Return (x, y) of the center of cell containing provided text 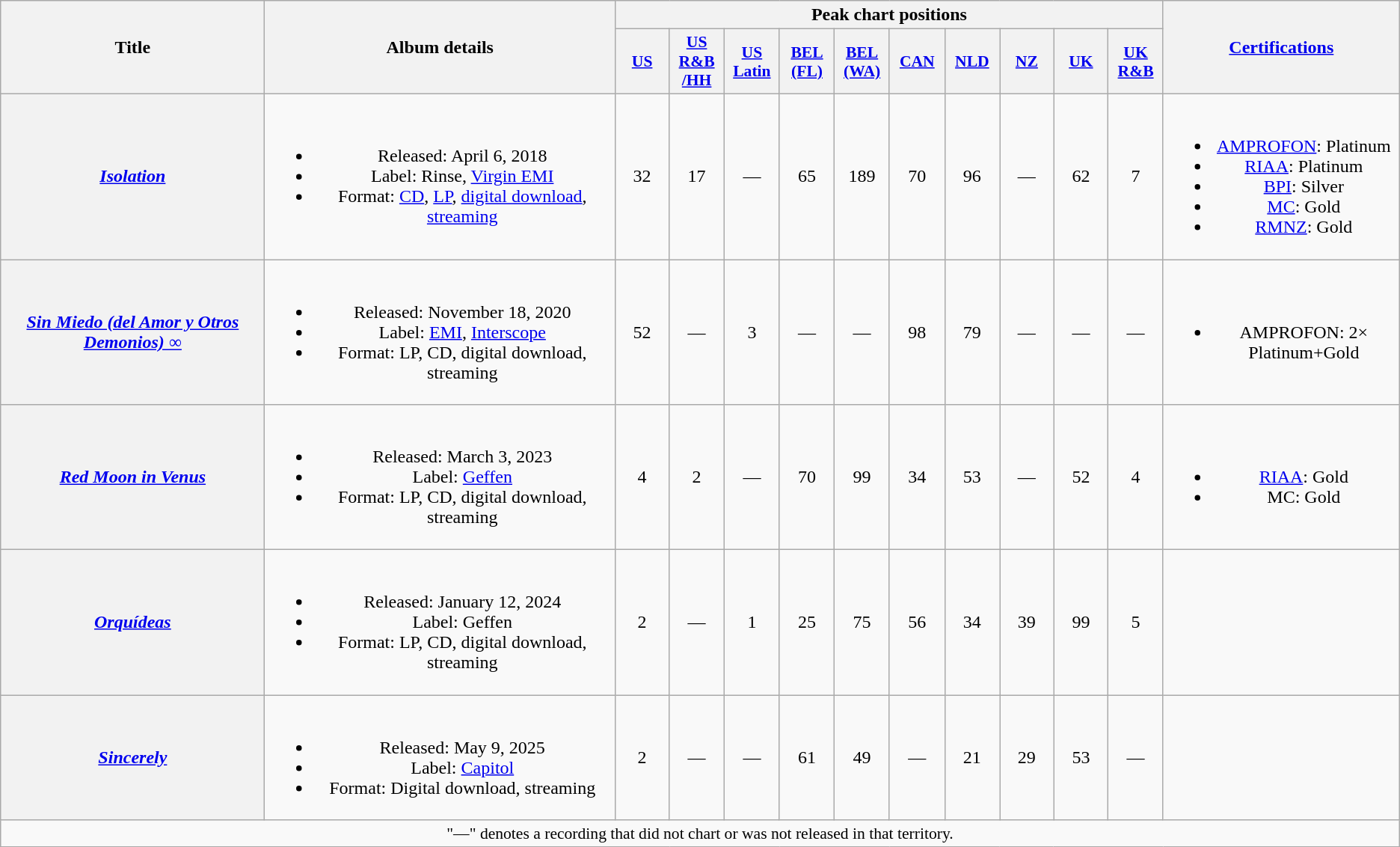
AMPROFON: 2× Platinum+Gold (1281, 331)
AMPROFON: PlatinumRIAA: PlatinumBPI: SilverMC: GoldRMNZ: Gold (1281, 177)
3 (752, 331)
NLD (972, 61)
75 (862, 623)
62 (1081, 177)
Certifications (1281, 48)
"—" denotes a recording that did not chart or was not released in that territory. (700, 834)
21 (972, 757)
7 (1136, 177)
Orquídeas (133, 623)
1 (752, 623)
BEL(WA) (862, 61)
29 (1027, 757)
189 (862, 177)
US (642, 61)
UK (1081, 61)
Released: November 18, 2020Label: EMI, InterscopeFormat: LP, CD, digital download, streaming (440, 331)
Released: March 3, 2023Label: GeffenFormat: LP, CD, digital download, streaming (440, 477)
CAN (917, 61)
BEL(FL) (806, 61)
NZ (1027, 61)
Released: April 6, 2018Label: Rinse, Virgin EMIFormat: CD, LP, digital download, streaming (440, 177)
Title (133, 48)
96 (972, 177)
Released: January 12, 2024Label: GeffenFormat: LP, CD, digital download, streaming (440, 623)
79 (972, 331)
56 (917, 623)
49 (862, 757)
USR&B/HH (697, 61)
Peak chart positions (888, 15)
Isolation (133, 177)
Released: May 9, 2025Label: CapitolFormat: Digital download, streaming (440, 757)
Red Moon in Venus (133, 477)
Sin Miedo (del Amor y Otros Demonios) ∞ (133, 331)
RIAA: GoldMC: Gold (1281, 477)
UKR&B (1136, 61)
39 (1027, 623)
61 (806, 757)
17 (697, 177)
Sincerely (133, 757)
25 (806, 623)
5 (1136, 623)
USLatin (752, 61)
Album details (440, 48)
98 (917, 331)
65 (806, 177)
32 (642, 177)
